From the cell containing the given text, extract its center point as [x, y] coordinate. 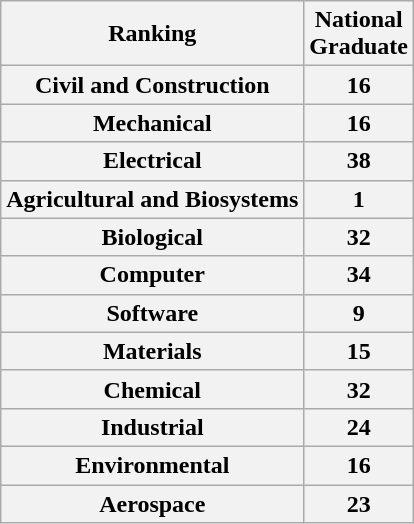
Environmental [152, 465]
Civil and Construction [152, 85]
34 [359, 275]
15 [359, 351]
Mechanical [152, 123]
Aerospace [152, 503]
Biological [152, 237]
NationalGraduate [359, 34]
Electrical [152, 161]
Ranking [152, 34]
Chemical [152, 389]
1 [359, 199]
38 [359, 161]
Software [152, 313]
Agricultural and Biosystems [152, 199]
Materials [152, 351]
Industrial [152, 427]
24 [359, 427]
Computer [152, 275]
23 [359, 503]
9 [359, 313]
